Extract the [x, y] coordinate from the center of the cell holding the provided text.  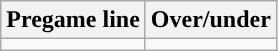
Over/under [210, 20]
Pregame line [74, 20]
